Output the [x, y] coordinate of the center of the cell containing the given text.  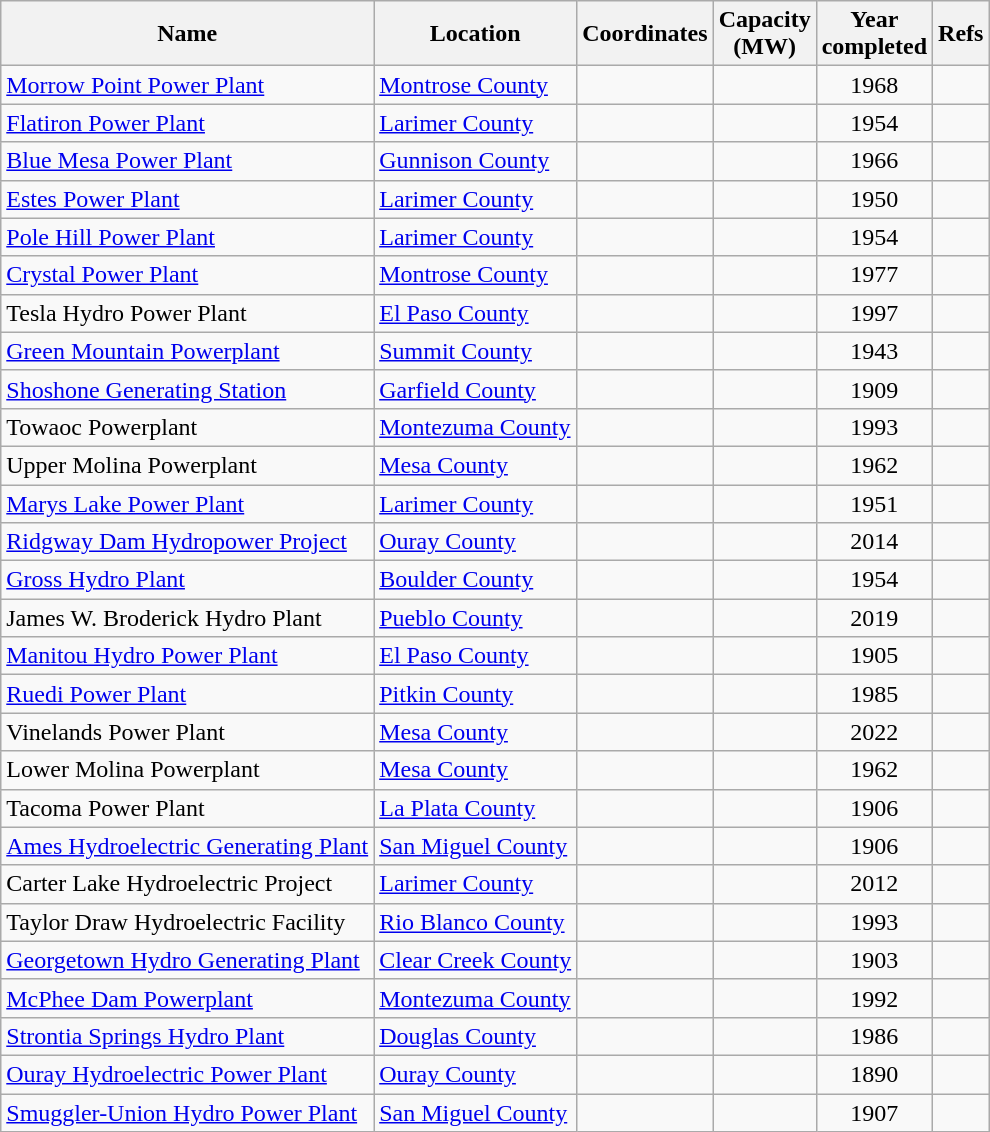
Georgetown Hydro Generating Plant [188, 960]
Strontia Springs Hydro Plant [188, 1036]
Location [476, 34]
1950 [874, 199]
Vinelands Power Plant [188, 732]
Towaoc Powerplant [188, 427]
Morrow Point Power Plant [188, 85]
1909 [874, 389]
Carter Lake Hydroelectric Project [188, 884]
Ames Hydroelectric Generating Plant [188, 846]
Boulder County [476, 580]
Pole Hill Power Plant [188, 237]
Clear Creek County [476, 960]
1977 [874, 275]
2014 [874, 542]
Lower Molina Powerplant [188, 770]
Crystal Power Plant [188, 275]
Taylor Draw Hydroelectric Facility [188, 922]
Marys Lake Power Plant [188, 503]
Gunnison County [476, 161]
Refs [961, 34]
Coordinates [645, 34]
1985 [874, 694]
1997 [874, 313]
James W. Broderick Hydro Plant [188, 618]
1907 [874, 1113]
Blue Mesa Power Plant [188, 161]
1903 [874, 960]
1890 [874, 1074]
Yearcompleted [874, 34]
1951 [874, 503]
2019 [874, 618]
Capacity(MW) [764, 34]
2022 [874, 732]
Summit County [476, 351]
Upper Molina Powerplant [188, 465]
Tesla Hydro Power Plant [188, 313]
Estes Power Plant [188, 199]
Douglas County [476, 1036]
2012 [874, 884]
Smuggler-Union Hydro Power Plant [188, 1113]
Ouray Hydroelectric Power Plant [188, 1074]
1968 [874, 85]
1986 [874, 1036]
1966 [874, 161]
McPhee Dam Powerplant [188, 998]
Green Mountain Powerplant [188, 351]
Gross Hydro Plant [188, 580]
La Plata County [476, 808]
Rio Blanco County [476, 922]
1992 [874, 998]
Manitou Hydro Power Plant [188, 656]
Shoshone Generating Station [188, 389]
Flatiron Power Plant [188, 123]
Name [188, 34]
1943 [874, 351]
Pueblo County [476, 618]
Tacoma Power Plant [188, 808]
Pitkin County [476, 694]
Ridgway Dam Hydropower Project [188, 542]
Garfield County [476, 389]
Ruedi Power Plant [188, 694]
1905 [874, 656]
